Pinpoint the cell where the given text exists, returning its (x, y) midpoint coordinate. 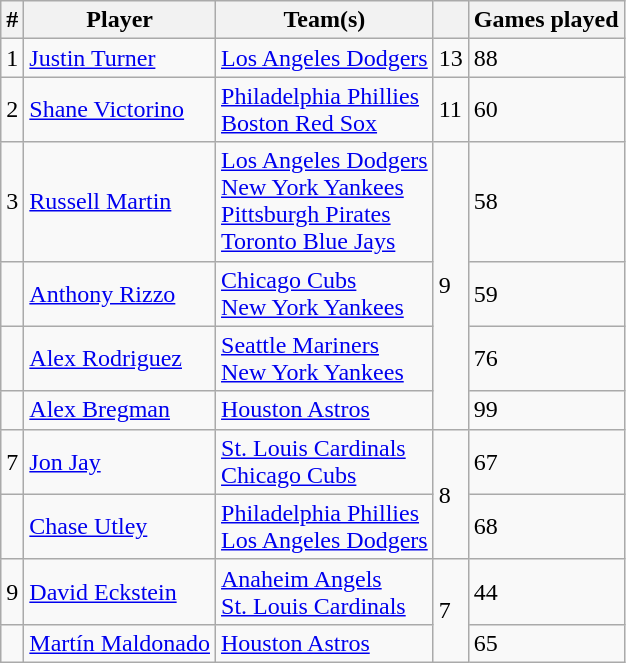
Team(s) (325, 20)
David Eckstein (120, 592)
Alex Rodriguez (120, 358)
St. Louis CardinalsChicago Cubs (325, 462)
3 (12, 202)
Martín Maldonado (120, 643)
58 (546, 202)
Chicago CubsNew York Yankees (325, 294)
Anthony Rizzo (120, 294)
13 (450, 58)
Los Angeles Dodgers (325, 58)
8 (450, 494)
Seattle MarinersNew York Yankees (325, 358)
88 (546, 58)
Chase Utley (120, 526)
99 (546, 410)
65 (546, 643)
11 (450, 110)
Anaheim AngelsSt. Louis Cardinals (325, 592)
Shane Victorino (120, 110)
Philadelphia PhilliesBoston Red Sox (325, 110)
Player (120, 20)
Philadelphia PhilliesLos Angeles Dodgers (325, 526)
# (12, 20)
76 (546, 358)
60 (546, 110)
2 (12, 110)
68 (546, 526)
Russell Martin (120, 202)
44 (546, 592)
Jon Jay (120, 462)
Los Angeles DodgersNew York YankeesPittsburgh PiratesToronto Blue Jays (325, 202)
59 (546, 294)
Games played (546, 20)
Justin Turner (120, 58)
1 (12, 58)
67 (546, 462)
Alex Bregman (120, 410)
